From the cell containing the given text, extract its center point as [x, y] coordinate. 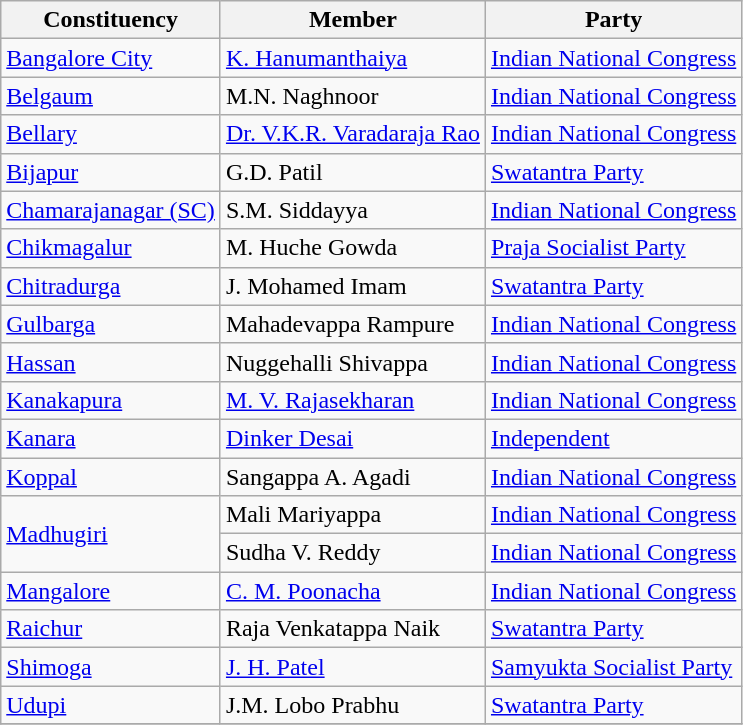
S.M. Siddayya [352, 210]
Samyukta Socialist Party [613, 667]
M.N. Naghnoor [352, 96]
Mahadevappa Rampure [352, 324]
Bellary [111, 134]
G.D. Patil [352, 172]
Independent [613, 438]
Bangalore City [111, 58]
Mali Mariyappa [352, 515]
Kanakapura [111, 400]
Dr. V.K.R. Varadaraja Rao [352, 134]
K. Hanumanthaiya [352, 58]
Chikmagalur [111, 248]
J. Mohamed Imam [352, 286]
M. Huche Gowda [352, 248]
Koppal [111, 477]
Bijapur [111, 172]
Dinker Desai [352, 438]
Shimoga [111, 667]
Chitradurga [111, 286]
Praja Socialist Party [613, 248]
Madhugiri [111, 534]
Nuggehalli Shivappa [352, 362]
Udupi [111, 705]
C. M. Poonacha [352, 591]
Raichur [111, 629]
Party [613, 20]
Raja Venkatappa Naik [352, 629]
Sudha V. Reddy [352, 553]
Kanara [111, 438]
J.M. Lobo Prabhu [352, 705]
Mangalore [111, 591]
M. V. Rajasekharan [352, 400]
Sangappa A. Agadi [352, 477]
Chamarajanagar (SC) [111, 210]
J. H. Patel [352, 667]
Member [352, 20]
Hassan [111, 362]
Constituency [111, 20]
Belgaum [111, 96]
Gulbarga [111, 324]
